Provide the [x, y] coordinate of the cell's center where the given text is located.  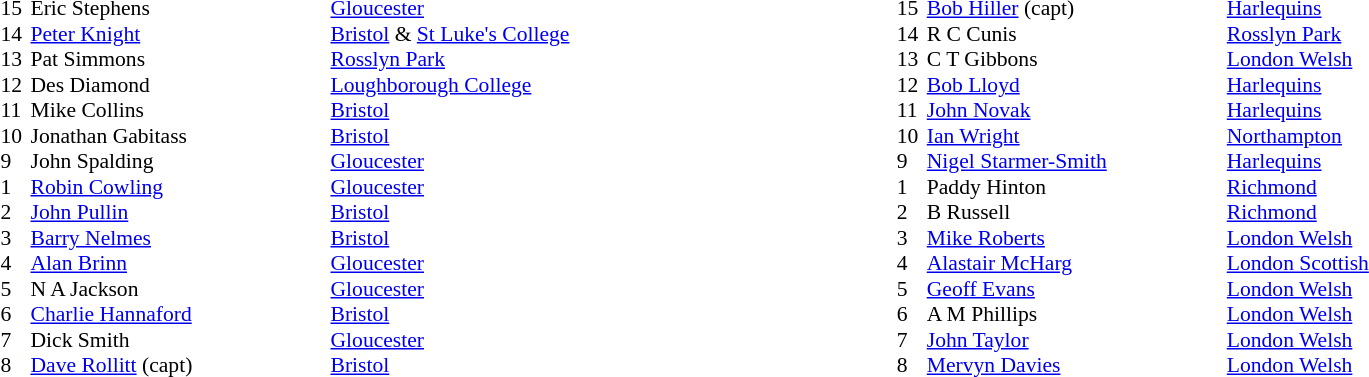
Mike Collins [180, 111]
Alastair McHarg [1077, 263]
Mike Roberts [1077, 238]
N A Jackson [180, 289]
Bristol & St Luke's College [450, 34]
A M Phillips [1077, 315]
Des Diamond [180, 85]
Geoff Evans [1077, 289]
Bob Lloyd [1077, 85]
John Pullin [180, 213]
Peter Knight [180, 34]
C T Gibbons [1077, 59]
Loughborough College [450, 85]
Barry Nelmes [180, 238]
Jonathan Gabitass [180, 136]
Ian Wright [1077, 136]
London Scottish [1298, 263]
B Russell [1077, 213]
Robin Cowling [180, 187]
Alan Brinn [180, 263]
Northampton [1298, 136]
Paddy Hinton [1077, 187]
John Spalding [180, 161]
Dick Smith [180, 340]
John Novak [1077, 111]
R C Cunis [1077, 34]
Pat Simmons [180, 59]
Nigel Starmer-Smith [1077, 161]
Charlie Hannaford [180, 315]
John Taylor [1077, 340]
